Provide the (x, y) coordinate of the cell's center where the given text is located.  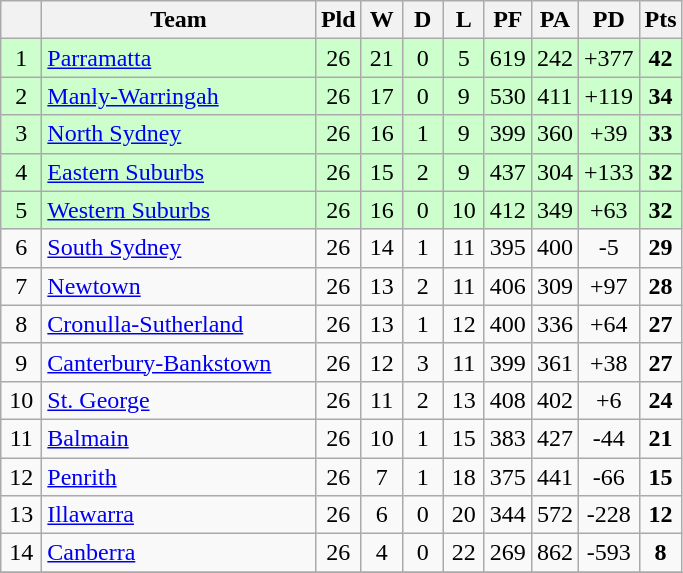
Manly-Warringah (179, 96)
304 (554, 172)
PD (608, 20)
349 (554, 210)
395 (508, 248)
+63 (608, 210)
437 (508, 172)
441 (554, 477)
336 (554, 324)
D (422, 20)
-44 (608, 438)
+119 (608, 96)
South Sydney (179, 248)
+6 (608, 400)
309 (554, 286)
29 (660, 248)
L (464, 20)
28 (660, 286)
18 (464, 477)
24 (660, 400)
Canberra (179, 553)
22 (464, 553)
North Sydney (179, 134)
-228 (608, 515)
Parramatta (179, 58)
-593 (608, 553)
360 (554, 134)
408 (508, 400)
+64 (608, 324)
Team (179, 20)
361 (554, 362)
344 (508, 515)
+38 (608, 362)
Western Suburbs (179, 210)
427 (554, 438)
Pts (660, 20)
242 (554, 58)
Newtown (179, 286)
+97 (608, 286)
34 (660, 96)
33 (660, 134)
402 (554, 400)
862 (554, 553)
572 (554, 515)
Illawarra (179, 515)
Eastern Suburbs (179, 172)
Pld (338, 20)
-5 (608, 248)
383 (508, 438)
411 (554, 96)
Canterbury-Bankstown (179, 362)
42 (660, 58)
+377 (608, 58)
412 (508, 210)
530 (508, 96)
+133 (608, 172)
Balmain (179, 438)
20 (464, 515)
Penrith (179, 477)
375 (508, 477)
406 (508, 286)
Cronulla-Sutherland (179, 324)
PF (508, 20)
269 (508, 553)
W (382, 20)
619 (508, 58)
-66 (608, 477)
17 (382, 96)
St. George (179, 400)
PA (554, 20)
+39 (608, 134)
